Extract the (x, y) coordinate from the center of the cell holding the provided text.  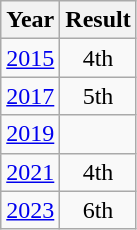
2019 (30, 134)
5th (98, 96)
2021 (30, 172)
2017 (30, 96)
2015 (30, 58)
Result (98, 20)
2023 (30, 210)
Year (30, 20)
6th (98, 210)
